Output the [x, y] coordinate of the center of the cell containing the given text.  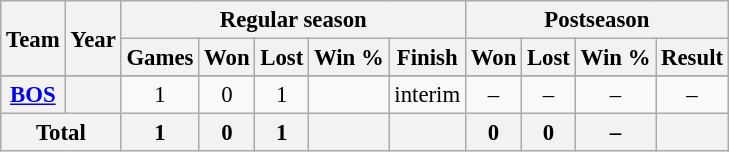
Year [93, 38]
interim [427, 95]
Total [61, 133]
Postseason [596, 20]
Team [33, 38]
Games [160, 58]
Regular season [293, 20]
BOS [33, 95]
Finish [427, 58]
Result [692, 58]
